Capture the cell that displays the provided text and extract its [x, y] central coordinate. 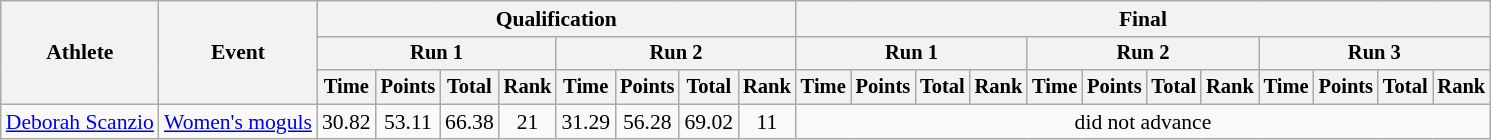
21 [528, 122]
53.11 [408, 122]
did not advance [1143, 122]
Deborah Scanzio [80, 122]
56.28 [647, 122]
Final [1143, 19]
69.02 [708, 122]
Women's moguls [238, 122]
11 [767, 122]
30.82 [346, 122]
Event [238, 52]
Qualification [556, 19]
66.38 [470, 122]
Run 3 [1374, 54]
31.29 [586, 122]
Athlete [80, 52]
